Return the [x, y] coordinate for the center point of the cell that contains the specified text.  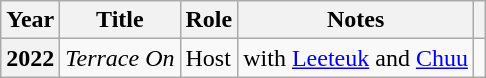
Terrace On [120, 58]
2022 [30, 58]
with Leeteuk and Chuu [356, 58]
Year [30, 20]
Role [209, 20]
Host [209, 58]
Notes [356, 20]
Title [120, 20]
